Search for the cell housing the specified text and yield its (x, y) center coordinate. 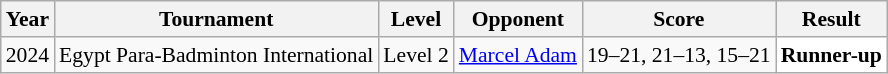
Marcel Adam (518, 55)
Egypt Para-Badminton International (216, 55)
Level (416, 19)
Level 2 (416, 55)
2024 (28, 55)
19–21, 21–13, 15–21 (679, 55)
Opponent (518, 19)
Year (28, 19)
Result (832, 19)
Score (679, 19)
Runner-up (832, 55)
Tournament (216, 19)
